Detect which cell encompasses the target text, then output its (x, y) center coordinate. 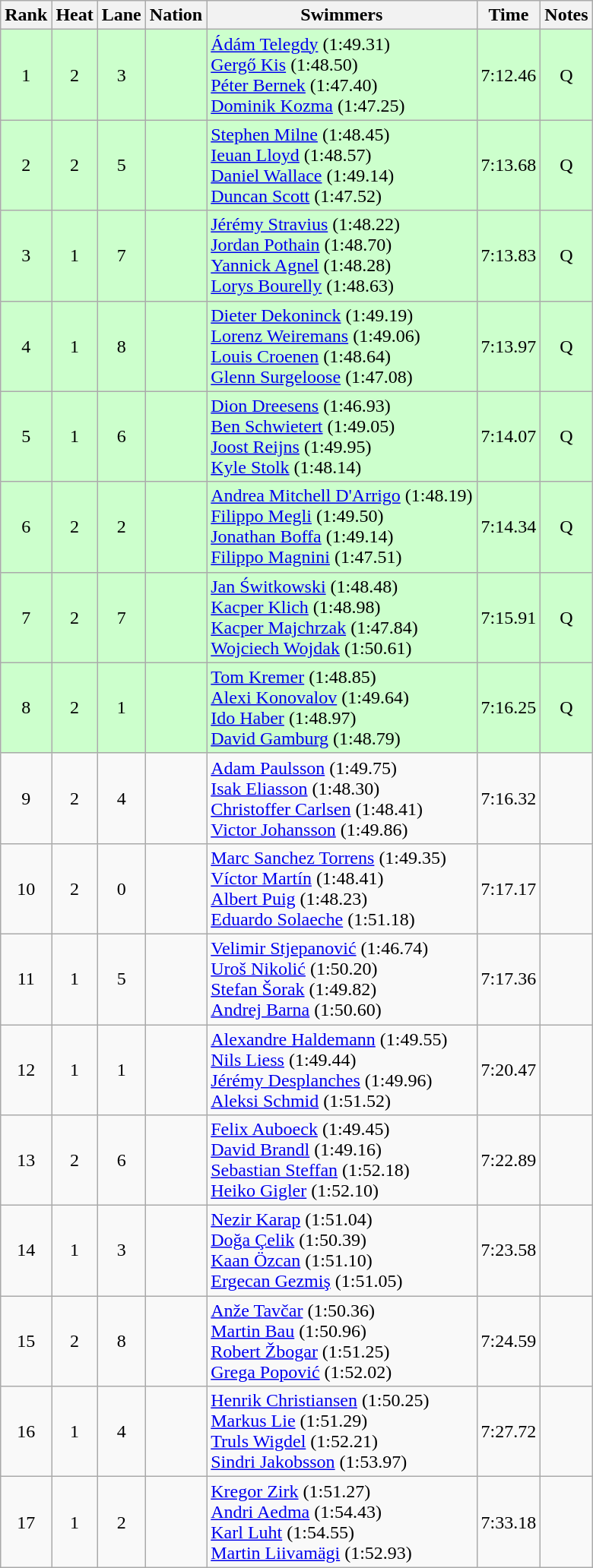
7:24.59 (509, 1342)
Lane (122, 15)
7:16.25 (509, 708)
16 (26, 1431)
7:33.18 (509, 1522)
7:17.17 (509, 889)
15 (26, 1342)
Marc Sanchez Torrens (1:49.35)Víctor Martín (1:48.41)Albert Puig (1:48.23)Eduardo Solaeche (1:51.18) (342, 889)
9 (26, 798)
7:13.97 (509, 346)
0 (122, 889)
7:27.72 (509, 1431)
Time (509, 15)
Kregor Zirk (1:51.27)Andri Aedma (1:54.43)Karl Luht (1:54.55)Martin Liivamägi (1:52.93) (342, 1522)
Rank (26, 15)
12 (26, 1070)
Velimir Stjepanović (1:46.74)Uroš Nikolić (1:50.20)Stefan Šorak (1:49.82)Andrej Barna (1:50.60) (342, 978)
Anže Tavčar (1:50.36)Martin Bau (1:50.96)Robert Žbogar (1:51.25)Grega Popović (1:52.02) (342, 1342)
7:23.58 (509, 1250)
Nation (176, 15)
7:22.89 (509, 1161)
7:14.34 (509, 527)
Felix Auboeck (1:49.45)David Brandl (1:49.16)Sebastian Steffan (1:52.18)Heiko Gigler (1:52.10) (342, 1161)
Jérémy Stravius (1:48.22)Jordan Pothain (1:48.70)Yannick Agnel (1:48.28)Lorys Bourelly (1:48.63) (342, 255)
Adam Paulsson (1:49.75)Isak Eliasson (1:48.30)Christoffer Carlsen (1:48.41)Victor Johansson (1:49.86) (342, 798)
14 (26, 1250)
Dion Dreesens (1:46.93)Ben Schwietert (1:49.05)Joost Reijns (1:49.95)Kyle Stolk (1:48.14) (342, 436)
7:15.91 (509, 617)
7:13.68 (509, 166)
Andrea Mitchell D'Arrigo (1:48.19)Filippo Megli (1:49.50)Jonathan Boffa (1:49.14)Filippo Magnini (1:47.51) (342, 527)
Dieter Dekoninck (1:49.19)Lorenz Weiremans (1:49.06)Louis Croenen (1:48.64)Glenn Surgeloose (1:47.08) (342, 346)
Jan Świtkowski (1:48.48)Kacper Klich (1:48.98)Kacper Majchrzak (1:47.84)Wojciech Wojdak (1:50.61) (342, 617)
Notes (566, 15)
7:20.47 (509, 1070)
Tom Kremer (1:48.85)Alexi Konovalov (1:49.64)Ido Haber (1:48.97)David Gamburg (1:48.79) (342, 708)
10 (26, 889)
7:17.36 (509, 978)
11 (26, 978)
Stephen Milne (1:48.45)Ieuan Lloyd (1:48.57)Daniel Wallace (1:49.14)Duncan Scott (1:47.52) (342, 166)
7:12.46 (509, 74)
7:16.32 (509, 798)
7:13.83 (509, 255)
Alexandre Haldemann (1:49.55)Nils Liess (1:49.44)Jérémy Desplanches (1:49.96)Aleksi Schmid (1:51.52) (342, 1070)
Swimmers (342, 15)
Ádám Telegdy (1:49.31)Gergő Kis (1:48.50)Péter Bernek (1:47.40)Dominik Kozma (1:47.25) (342, 74)
Nezir Karap (1:51.04)Doğa Çelik (1:50.39)Kaan Özcan (1:51.10)Ergecan Gezmiş (1:51.05) (342, 1250)
Henrik Christiansen (1:50.25)Markus Lie (1:51.29)Truls Wigdel (1:52.21)Sindri Jakobsson (1:53.97) (342, 1431)
7:14.07 (509, 436)
17 (26, 1522)
13 (26, 1161)
Heat (75, 15)
